Return (x, y) of the center of cell containing provided text 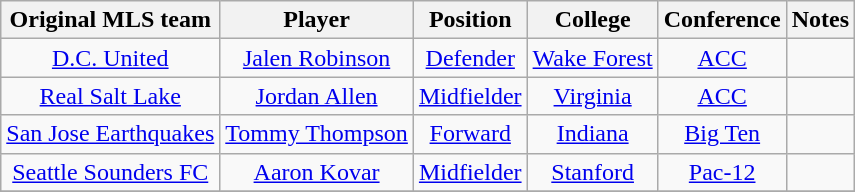
Player (317, 20)
Virginia (592, 96)
Seattle Sounders FC (110, 172)
Defender (470, 58)
Conference (722, 20)
Stanford (592, 172)
Real Salt Lake (110, 96)
Wake Forest (592, 58)
Aaron Kovar (317, 172)
D.C. United (110, 58)
Tommy Thompson (317, 134)
Indiana (592, 134)
Jalen Robinson (317, 58)
Big Ten (722, 134)
Jordan Allen (317, 96)
San Jose Earthquakes (110, 134)
College (592, 20)
Notes (820, 20)
Forward (470, 134)
Original MLS team (110, 20)
Pac-12 (722, 172)
Position (470, 20)
